From the cell containing the given text, extract its center point as [X, Y] coordinate. 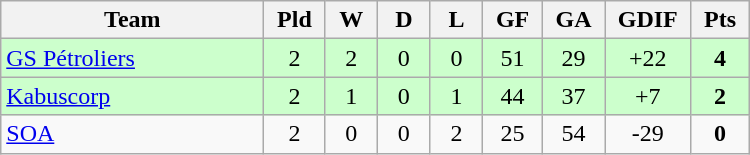
GS Pétroliers [132, 58]
W [352, 20]
25 [513, 134]
37 [573, 96]
+7 [648, 96]
SOA [132, 134]
51 [513, 58]
29 [573, 58]
GF [513, 20]
Team [132, 20]
L [456, 20]
44 [513, 96]
GA [573, 20]
-29 [648, 134]
GDIF [648, 20]
+22 [648, 58]
Kabuscorp [132, 96]
4 [720, 58]
Pts [720, 20]
D [404, 20]
Pld [294, 20]
54 [573, 134]
